Find where the given text appears and provide that cell's center as [X, Y] coordinate. 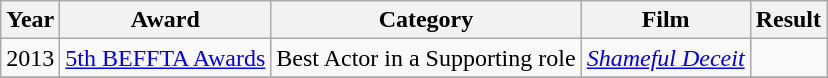
Result [788, 20]
Year [30, 20]
Award [166, 20]
Best Actor in a Supporting role [426, 58]
2013 [30, 58]
Category [426, 20]
Shameful Deceit [666, 58]
5th BEFFTA Awards [166, 58]
Film [666, 20]
